Return the [x, y] coordinate for the center point of the cell that contains the specified text.  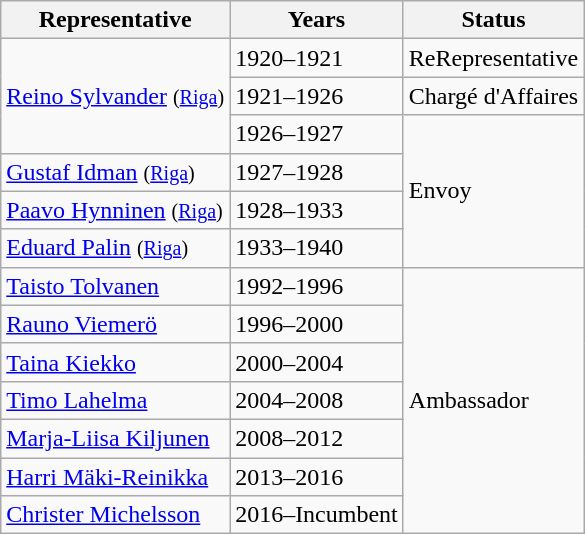
2008–2012 [317, 438]
Marja-Liisa Kiljunen [116, 438]
2013–2016 [317, 477]
1926–1927 [317, 134]
1992–1996 [317, 286]
Timo Lahelma [116, 400]
Ambassador [493, 400]
1927–1928 [317, 172]
1921–1926 [317, 96]
Taina Kiekko [116, 362]
Status [493, 20]
1933–1940 [317, 248]
Chargé d'Affaires [493, 96]
Christer Michelsson [116, 515]
2004–2008 [317, 400]
Representative [116, 20]
1996–2000 [317, 324]
Harri Mäki-Reinikka [116, 477]
ReRepresentative [493, 58]
Years [317, 20]
Gustaf Idman (Riga) [116, 172]
Reino Sylvander (Riga) [116, 96]
Taisto Tolvanen [116, 286]
2000–2004 [317, 362]
Paavo Hynninen (Riga) [116, 210]
Rauno Viemerö [116, 324]
2016–Incumbent [317, 515]
Envoy [493, 191]
Eduard Palin (Riga) [116, 248]
1928–1933 [317, 210]
1920–1921 [317, 58]
